Locate the cell with the specified text and output its [X, Y] center coordinate. 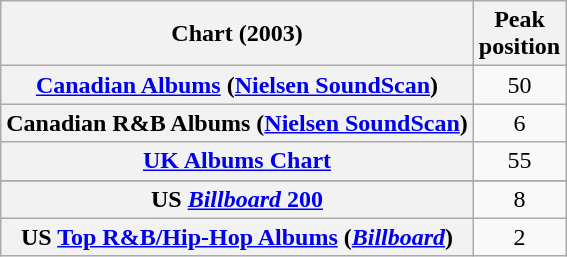
8 [519, 199]
Canadian R&B Albums (Nielsen SoundScan) [238, 123]
55 [519, 161]
Peakposition [519, 34]
Canadian Albums (Nielsen SoundScan) [238, 85]
6 [519, 123]
2 [519, 237]
US Top R&B/Hip-Hop Albums (Billboard) [238, 237]
US Billboard 200 [238, 199]
Chart (2003) [238, 34]
50 [519, 85]
UK Albums Chart [238, 161]
